For the text-containing cell, return its midpoint in [x, y] coordinate format. 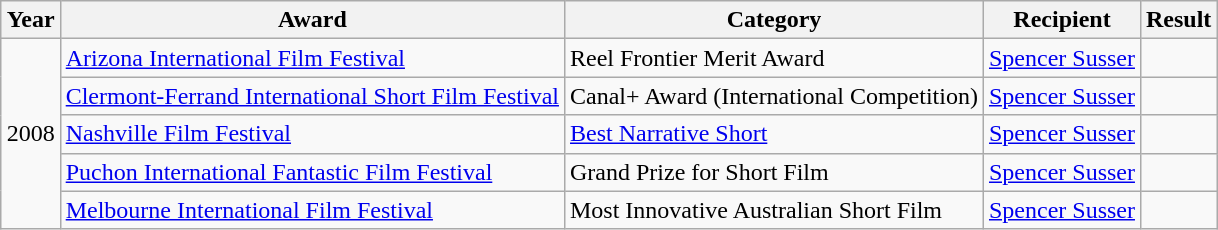
Most Innovative Australian Short Film [774, 210]
2008 [30, 134]
Category [774, 20]
Award [312, 20]
Nashville Film Festival [312, 134]
Recipient [1062, 20]
Year [30, 20]
Reel Frontier Merit Award [774, 58]
Clermont-Ferrand International Short Film Festival [312, 96]
Result [1178, 20]
Puchon International Fantastic Film Festival [312, 172]
Canal+ Award (International Competition) [774, 96]
Best Narrative Short [774, 134]
Grand Prize for Short Film [774, 172]
Melbourne International Film Festival [312, 210]
Arizona International Film Festival [312, 58]
